Return (X, Y) of the center of cell containing provided text 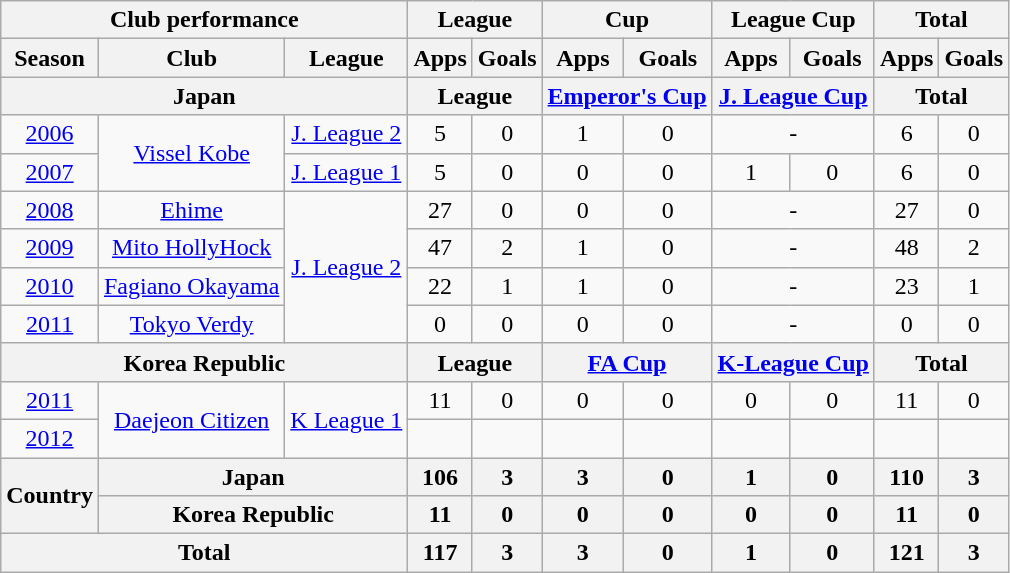
2012 (50, 438)
Country (50, 496)
Club performance (204, 20)
106 (440, 477)
J. League Cup (793, 96)
110 (906, 477)
K-League Cup (793, 362)
22 (440, 286)
Tokyo Verdy (191, 324)
47 (440, 248)
2007 (50, 172)
Daejeon Citizen (191, 419)
J. League 1 (346, 172)
Cup (627, 20)
Fagiano Okayama (191, 286)
Club (191, 58)
2006 (50, 134)
2010 (50, 286)
2009 (50, 248)
23 (906, 286)
117 (440, 553)
Vissel Kobe (191, 153)
121 (906, 553)
FA Cup (627, 362)
Emperor's Cup (627, 96)
K League 1 (346, 419)
League Cup (793, 20)
Season (50, 58)
2008 (50, 210)
48 (906, 248)
Mito HollyHock (191, 248)
Ehime (191, 210)
